Pinpoint the cell where the given text exists, returning its [X, Y] midpoint coordinate. 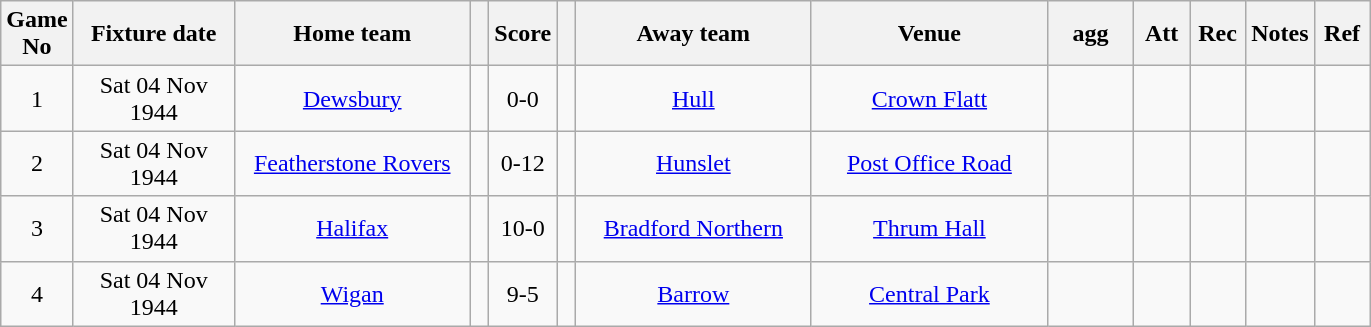
Fixture date [154, 34]
Rec [1218, 34]
Notes [1280, 34]
agg [1090, 34]
Ref [1342, 34]
Halifax [352, 228]
9-5 [523, 294]
Hull [693, 98]
Central Park [929, 294]
Thrum Hall [929, 228]
Crown Flatt [929, 98]
4 [37, 294]
Wigan [352, 294]
Featherstone Rovers [352, 164]
3 [37, 228]
10-0 [523, 228]
Bradford Northern [693, 228]
2 [37, 164]
Att [1162, 34]
Away team [693, 34]
Score [523, 34]
Dewsbury [352, 98]
1 [37, 98]
Venue [929, 34]
Home team [352, 34]
0-0 [523, 98]
Hunslet [693, 164]
Post Office Road [929, 164]
Barrow [693, 294]
Game No [37, 34]
0-12 [523, 164]
